Pinpoint the cell where the given text exists, returning its [x, y] midpoint coordinate. 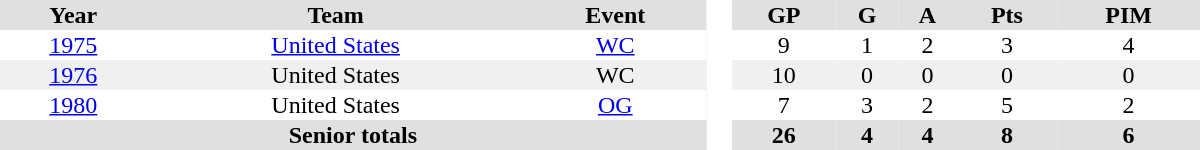
Event [616, 15]
26 [784, 135]
1976 [74, 75]
6 [1128, 135]
10 [784, 75]
8 [1008, 135]
Year [74, 15]
G [867, 15]
GP [784, 15]
OG [616, 105]
PIM [1128, 15]
Team [336, 15]
Pts [1008, 15]
1 [867, 45]
1975 [74, 45]
A [927, 15]
Senior totals [353, 135]
9 [784, 45]
1980 [74, 105]
5 [1008, 105]
7 [784, 105]
